Locate the cell with the specified text and output its (x, y) center coordinate. 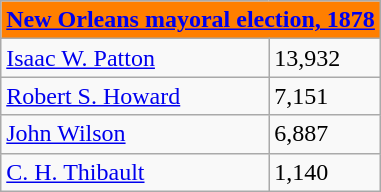
Robert S. Howard (135, 96)
7,151 (325, 96)
C. H. Thibault (135, 172)
New Orleans mayoral election, 1878 (191, 20)
John Wilson (135, 134)
1,140 (325, 172)
Isaac W. Patton (135, 58)
6,887 (325, 134)
13,932 (325, 58)
